From the cell containing the given text, extract its center point as (x, y) coordinate. 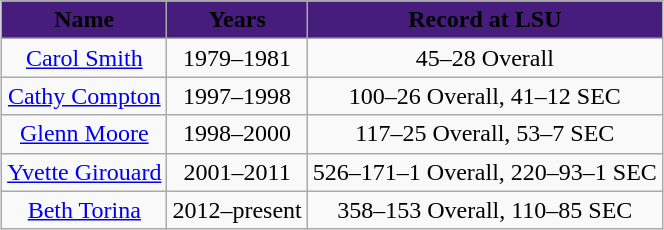
1997–1998 (237, 96)
1979–1981 (237, 58)
526–171–1 Overall, 220–93–1 SEC (484, 172)
Record at LSU (484, 20)
Name (84, 20)
1998–2000 (237, 134)
Yvette Girouard (84, 172)
117–25 Overall, 53–7 SEC (484, 134)
Glenn Moore (84, 134)
45–28 Overall (484, 58)
2012–present (237, 210)
100–26 Overall, 41–12 SEC (484, 96)
358–153 Overall, 110–85 SEC (484, 210)
Cathy Compton (84, 96)
Carol Smith (84, 58)
2001–2011 (237, 172)
Beth Torina (84, 210)
Years (237, 20)
